Scan for the cell matching the given text and deliver its [X, Y] coordinate at center. 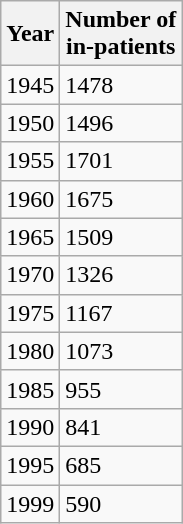
1960 [30, 199]
1995 [30, 465]
1970 [30, 275]
Number ofin-patients [121, 34]
1945 [30, 85]
1167 [121, 313]
1701 [121, 161]
1965 [30, 237]
1496 [121, 123]
1675 [121, 199]
955 [121, 389]
1999 [30, 503]
590 [121, 503]
1326 [121, 275]
1073 [121, 351]
1478 [121, 85]
685 [121, 465]
Year [30, 34]
1509 [121, 237]
1985 [30, 389]
1980 [30, 351]
841 [121, 427]
1950 [30, 123]
1975 [30, 313]
1955 [30, 161]
1990 [30, 427]
